Provide the (x, y) coordinate of the cell's center where the given text is located.  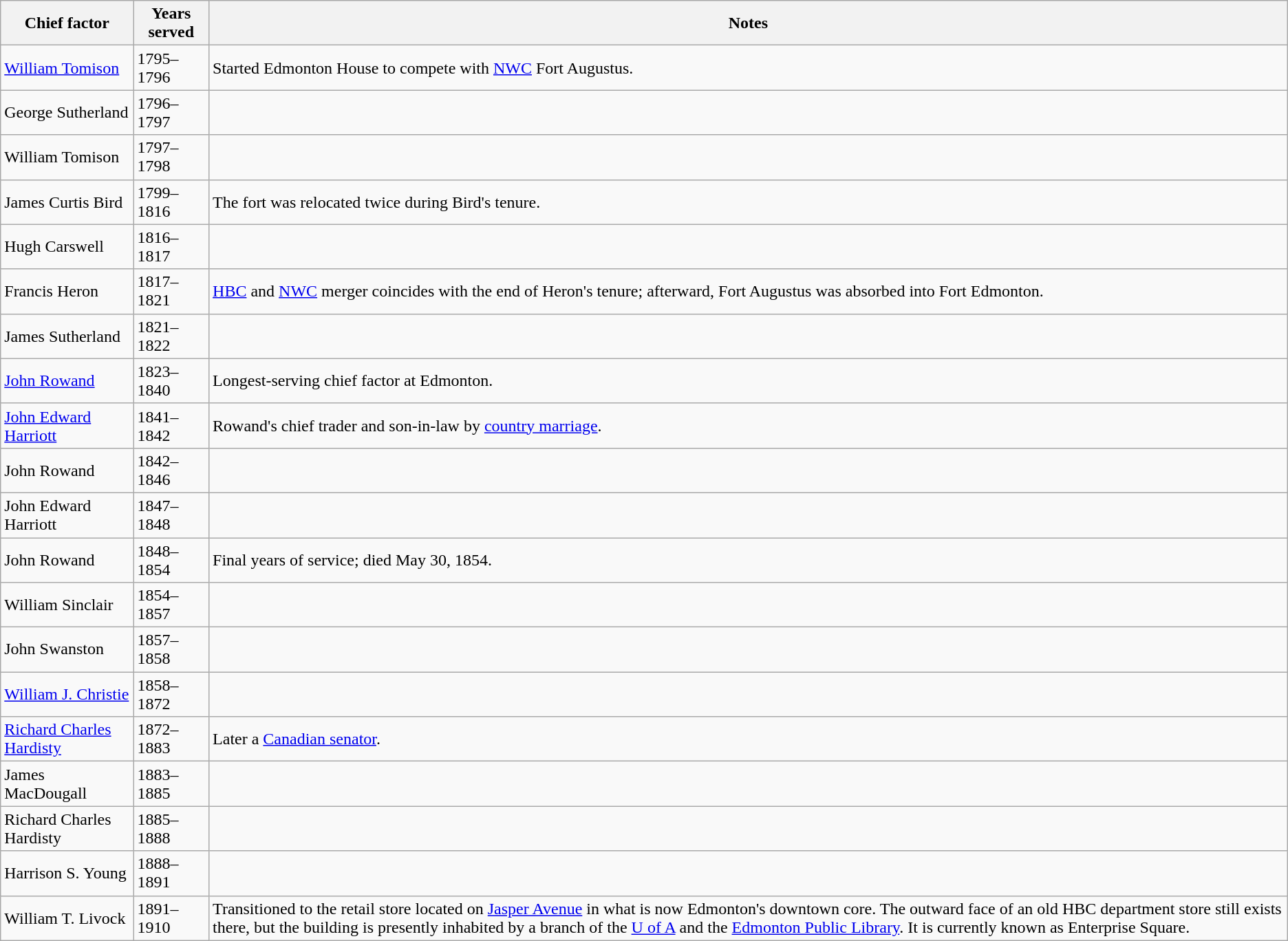
1821–1822 (171, 336)
William T. Livock (67, 918)
1857–1858 (171, 649)
Final years of service; died May 30, 1854. (749, 560)
1841–1842 (171, 425)
1888–1891 (171, 874)
William Sinclair (67, 605)
1817–1821 (171, 292)
1848–1854 (171, 560)
1796–1797 (171, 113)
George Sutherland (67, 113)
James MacDougall (67, 784)
Notes (749, 23)
1797–1798 (171, 157)
Francis Heron (67, 292)
Hugh Carswell (67, 246)
John Swanston (67, 649)
Chief factor (67, 23)
Started Edmonton House to compete with NWC Fort Augustus. (749, 67)
1872–1883 (171, 739)
1842–1846 (171, 470)
HBC and NWC merger coincides with the end of Heron's tenure; afterward, Fort Augustus was absorbed into Fort Edmonton. (749, 292)
Years served (171, 23)
Harrison S. Young (67, 874)
Later a Canadian senator. (749, 739)
Longest-serving chief factor at Edmonton. (749, 381)
1858–1872 (171, 695)
1854–1857 (171, 605)
1816–1817 (171, 246)
1799–1816 (171, 202)
James Curtis Bird (67, 202)
The fort was relocated twice during Bird's tenure. (749, 202)
1823–1840 (171, 381)
James Sutherland (67, 336)
1795–1796 (171, 67)
1891–1910 (171, 918)
1847–1848 (171, 515)
William J. Christie (67, 695)
1885–1888 (171, 828)
1883–1885 (171, 784)
Rowand's chief trader and son-in-law by country marriage. (749, 425)
